From the cell containing the given text, extract its center point as [x, y] coordinate. 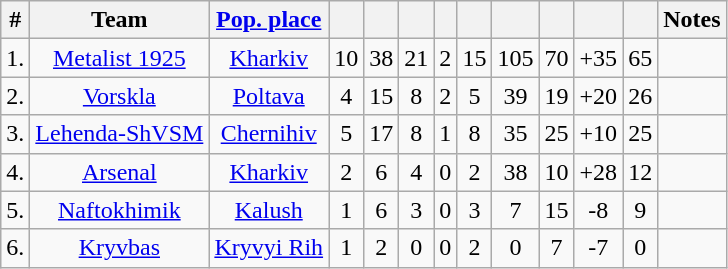
2. [16, 96]
# [16, 20]
6. [16, 248]
3. [16, 134]
17 [382, 134]
Kryvyi Rih [269, 248]
Pop. place [269, 20]
Team [120, 20]
+10 [598, 134]
Chernihiv [269, 134]
65 [640, 58]
19 [556, 96]
+28 [598, 172]
35 [516, 134]
26 [640, 96]
Kalush [269, 210]
4. [16, 172]
Naftokhimik [120, 210]
Kryvbas [120, 248]
105 [516, 58]
9 [640, 210]
Vorskla [120, 96]
+20 [598, 96]
39 [516, 96]
Arsenal [120, 172]
Notes [692, 20]
Lehenda-ShVSM [120, 134]
Metalist 1925 [120, 58]
Poltava [269, 96]
-8 [598, 210]
-7 [598, 248]
1. [16, 58]
70 [556, 58]
5. [16, 210]
12 [640, 172]
21 [416, 58]
+35 [598, 58]
